Return the [x, y] coordinate for the center point of the cell that contains the specified text.  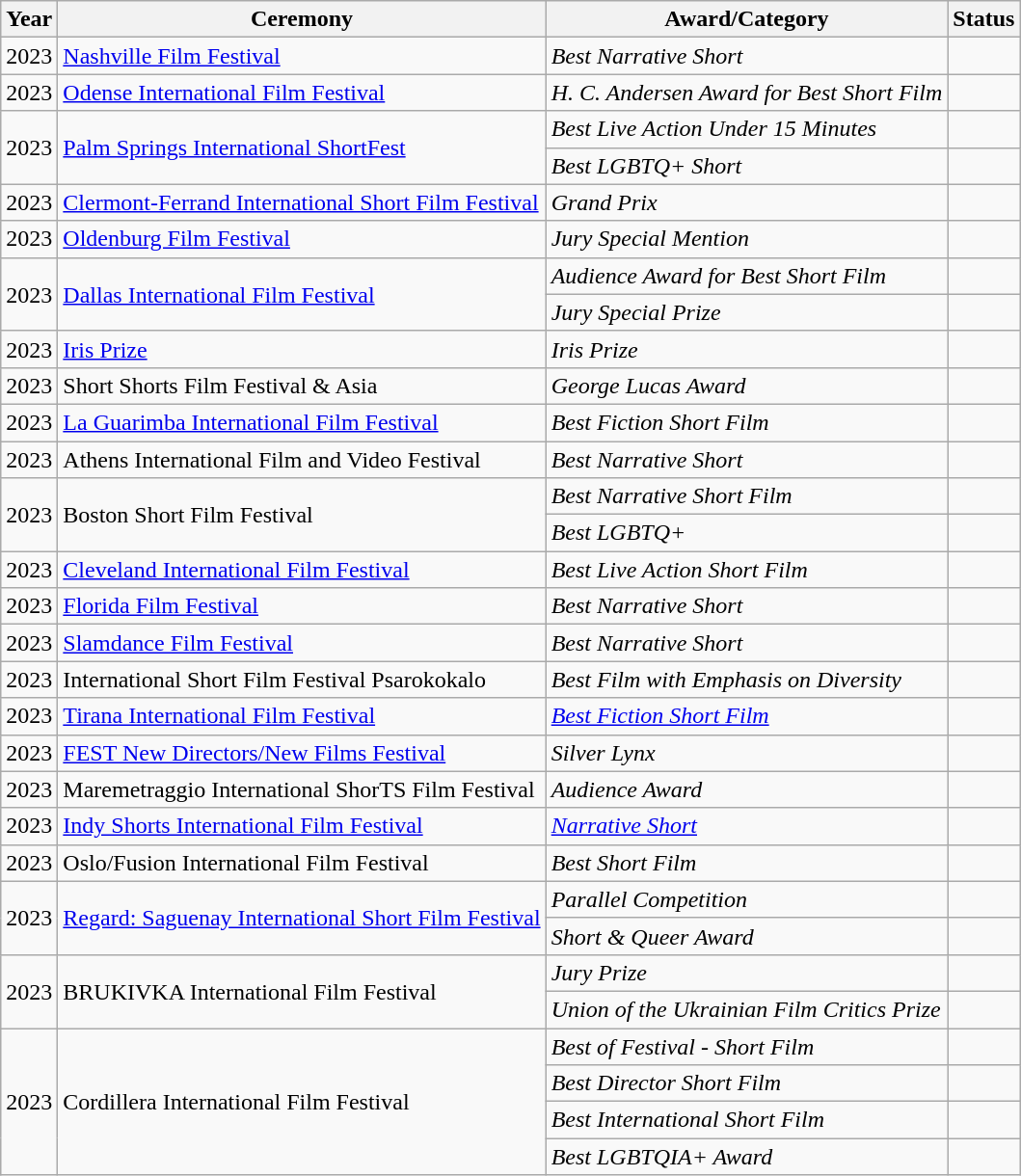
Slamdance Film Festival [302, 643]
Best Film with Emphasis on Diversity [746, 680]
Jury Special Mention [746, 239]
La Guarimba International Film Festival [302, 422]
Award/Category [746, 19]
Best Live Action Short Film [746, 570]
Best Director Short Film [746, 1083]
Oslo/Fusion International Film Festival [302, 863]
Indy Shorts International Film Festival [302, 826]
FEST New Directors/New Films Festival [302, 753]
Oldenburg Film Festival [302, 239]
BRUKIVKA International Film Festival [302, 991]
Best International Short Film [746, 1120]
Audience Award [746, 789]
Nashville Film Festival [302, 56]
Best LGBTQ+ [746, 533]
Regard: Saguenay International Short Film Festival [302, 918]
Best LGBTQIA+ Award [746, 1157]
H. C. Andersen Award for Best Short Film [746, 93]
Cleveland International Film Festival [302, 570]
Best of Festival - Short Film [746, 1046]
Boston Short Film Festival [302, 515]
Dallas International Film Festival [302, 294]
Year [29, 19]
Audience Award for Best Short Film [746, 276]
Maremetraggio International ShorTS Film Festival [302, 789]
Grand Prix [746, 202]
Ceremony [302, 19]
Odense International Film Festival [302, 93]
Athens International Film and Video Festival [302, 460]
Florida Film Festival [302, 606]
Status [983, 19]
Best Short Film [746, 863]
Cordillera International Film Festival [302, 1101]
George Lucas Award [746, 386]
Palm Springs International ShortFest [302, 147]
Jury Prize [746, 973]
Short Shorts Film Festival & Asia [302, 386]
Best LGBTQ+ Short [746, 166]
Union of the Ukrainian Film Critics Prize [746, 1009]
Parallel Competition [746, 899]
Best Live Action Under 15 Minutes [746, 129]
Short & Queer Award [746, 936]
Clermont-Ferrand International Short Film Festival [302, 202]
Silver Lynx [746, 753]
Jury Special Prize [746, 312]
Narrative Short [746, 826]
Best Narrative Short Film [746, 496]
International Short Film Festival Psarokokalo [302, 680]
Tirana International Film Festival [302, 716]
